Find where the given text appears and provide that cell's center as [X, Y] coordinate. 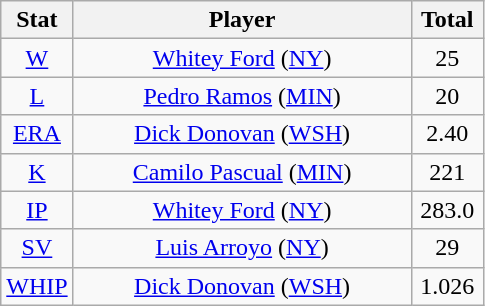
K [37, 172]
L [37, 96]
ERA [37, 134]
Luis Arroyo (NY) [242, 248]
SV [37, 248]
29 [447, 248]
WHIP [37, 286]
Camilo Pascual (MIN) [242, 172]
Player [242, 20]
25 [447, 58]
W [37, 58]
Total [447, 20]
283.0 [447, 210]
1.026 [447, 286]
IP [37, 210]
2.40 [447, 134]
20 [447, 96]
Stat [37, 20]
Pedro Ramos (MIN) [242, 96]
221 [447, 172]
